For the text-containing cell, return its midpoint in [X, Y] coordinate format. 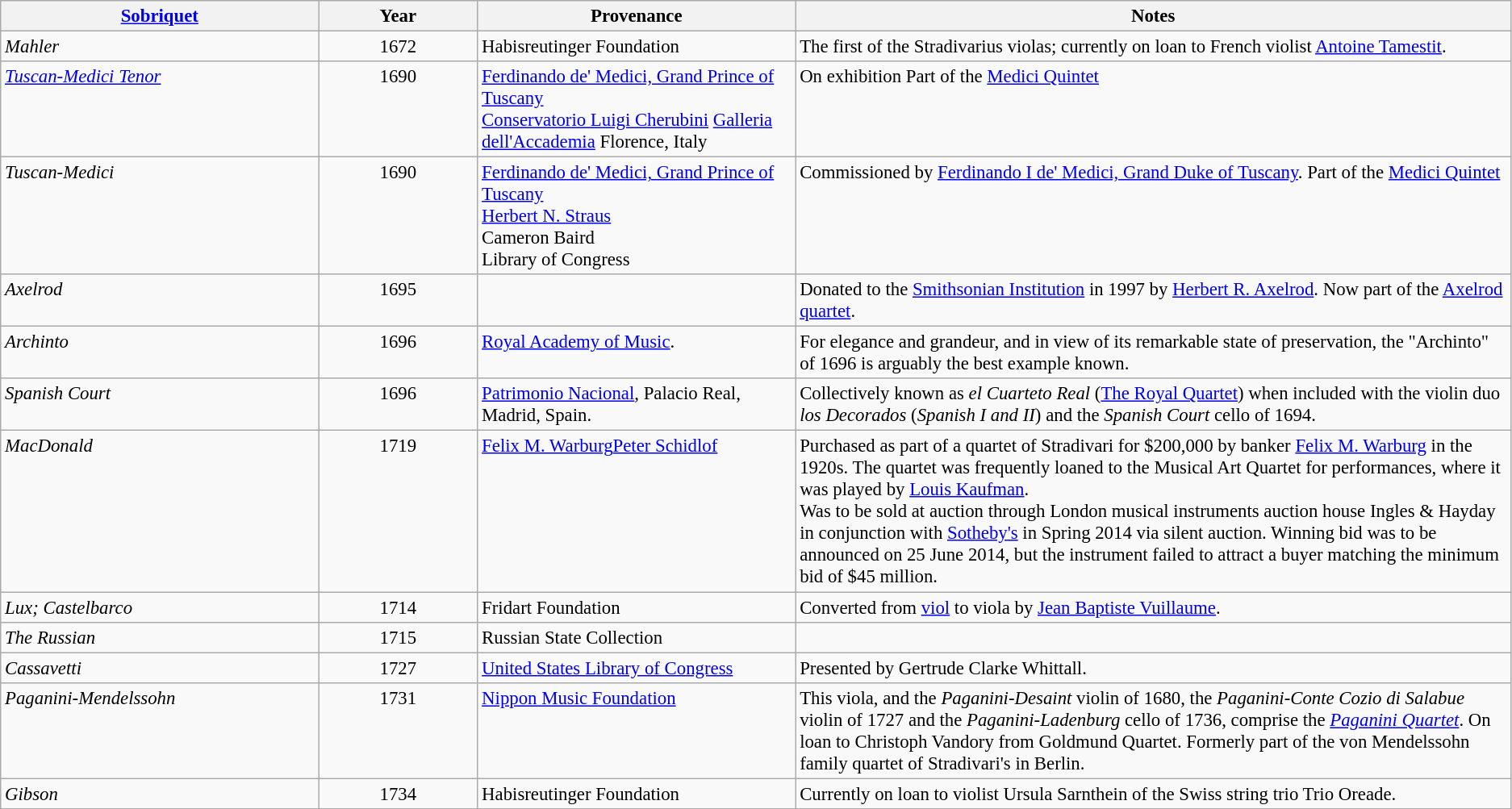
Ferdinando de' Medici, Grand Prince of TuscanyHerbert N. StrausCameron BairdLibrary of Congress [637, 216]
Archinto [160, 353]
Lux; Castelbarco [160, 607]
Paganini-Mendelssohn [160, 731]
Spanish Court [160, 405]
1734 [399, 794]
Nippon Music Foundation [637, 731]
Axelrod [160, 300]
Converted from viol to viola by Jean Baptiste Vuillaume. [1154, 607]
For elegance and grandeur, and in view of its remarkable state of preservation, the "Archinto" of 1696 is arguably the best example known. [1154, 353]
Year [399, 16]
Ferdinando de' Medici, Grand Prince of TuscanyConservatorio Luigi Cherubini Galleria dell'Accademia Florence, Italy [637, 110]
1672 [399, 47]
Mahler [160, 47]
Royal Academy of Music. [637, 353]
Felix M. WarburgPeter Schidlof [637, 511]
1715 [399, 637]
1719 [399, 511]
Tuscan-Medici Tenor [160, 110]
1731 [399, 731]
United States Library of Congress [637, 668]
Notes [1154, 16]
The first of the Stradivarius violas; currently on loan to French violist Antoine Tamestit. [1154, 47]
1695 [399, 300]
Cassavetti [160, 668]
Provenance [637, 16]
Russian State Collection [637, 637]
On exhibition Part of the Medici Quintet [1154, 110]
MacDonald [160, 511]
1714 [399, 607]
The Russian [160, 637]
Tuscan-Medici [160, 216]
Sobriquet [160, 16]
Donated to the Smithsonian Institution in 1997 by Herbert R. Axelrod. Now part of the Axelrod quartet. [1154, 300]
Commissioned by Ferdinando I de' Medici, Grand Duke of Tuscany. Part of the Medici Quintet [1154, 216]
Gibson [160, 794]
Patrimonio Nacional, Palacio Real, Madrid, Spain. [637, 405]
Currently on loan to violist Ursula Sarnthein of the Swiss string trio Trio Oreade. [1154, 794]
Presented by Gertrude Clarke Whittall. [1154, 668]
1727 [399, 668]
Fridart Foundation [637, 607]
